Capture the cell that displays the provided text and extract its [X, Y] central coordinate. 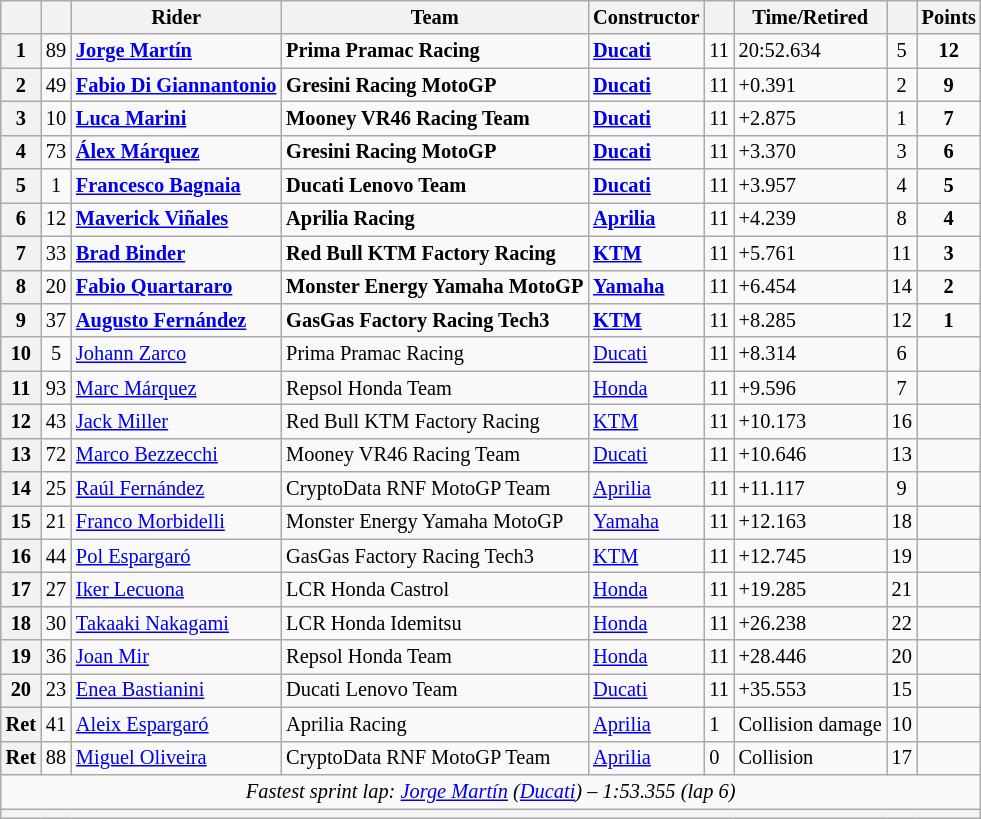
+28.446 [810, 657]
+19.285 [810, 589]
+10.173 [810, 421]
Francesco Bagnaia [176, 186]
Marc Márquez [176, 388]
Takaaki Nakagami [176, 623]
+4.239 [810, 219]
89 [56, 51]
Points [949, 17]
37 [56, 320]
73 [56, 152]
30 [56, 623]
72 [56, 455]
Augusto Fernández [176, 320]
Rider [176, 17]
Brad Binder [176, 253]
36 [56, 657]
+35.553 [810, 690]
Luca Marini [176, 118]
0 [718, 758]
+9.596 [810, 388]
49 [56, 85]
Jorge Martín [176, 51]
25 [56, 489]
Pol Espargaró [176, 556]
33 [56, 253]
Time/Retired [810, 17]
+5.761 [810, 253]
Enea Bastianini [176, 690]
Constructor [646, 17]
Aleix Espargaró [176, 724]
+12.163 [810, 522]
Joan Mir [176, 657]
Johann Zarco [176, 354]
+3.957 [810, 186]
27 [56, 589]
Fabio Di Giannantonio [176, 85]
LCR Honda Idemitsu [434, 623]
Team [434, 17]
+10.646 [810, 455]
+0.391 [810, 85]
Jack Miller [176, 421]
88 [56, 758]
+26.238 [810, 623]
Iker Lecuona [176, 589]
+3.370 [810, 152]
Maverick Viñales [176, 219]
+12.745 [810, 556]
41 [56, 724]
+6.454 [810, 287]
43 [56, 421]
+8.285 [810, 320]
22 [902, 623]
+11.117 [810, 489]
Marco Bezzecchi [176, 455]
LCR Honda Castrol [434, 589]
Fabio Quartararo [176, 287]
44 [56, 556]
Raúl Fernández [176, 489]
+2.875 [810, 118]
Fastest sprint lap: Jorge Martín (Ducati) – 1:53.355 (lap 6) [491, 791]
Miguel Oliveira [176, 758]
Collision damage [810, 724]
Collision [810, 758]
+8.314 [810, 354]
Álex Márquez [176, 152]
Franco Morbidelli [176, 522]
93 [56, 388]
23 [56, 690]
20:52.634 [810, 51]
